Provide the [x, y] coordinate of the cell's center where the given text is located.  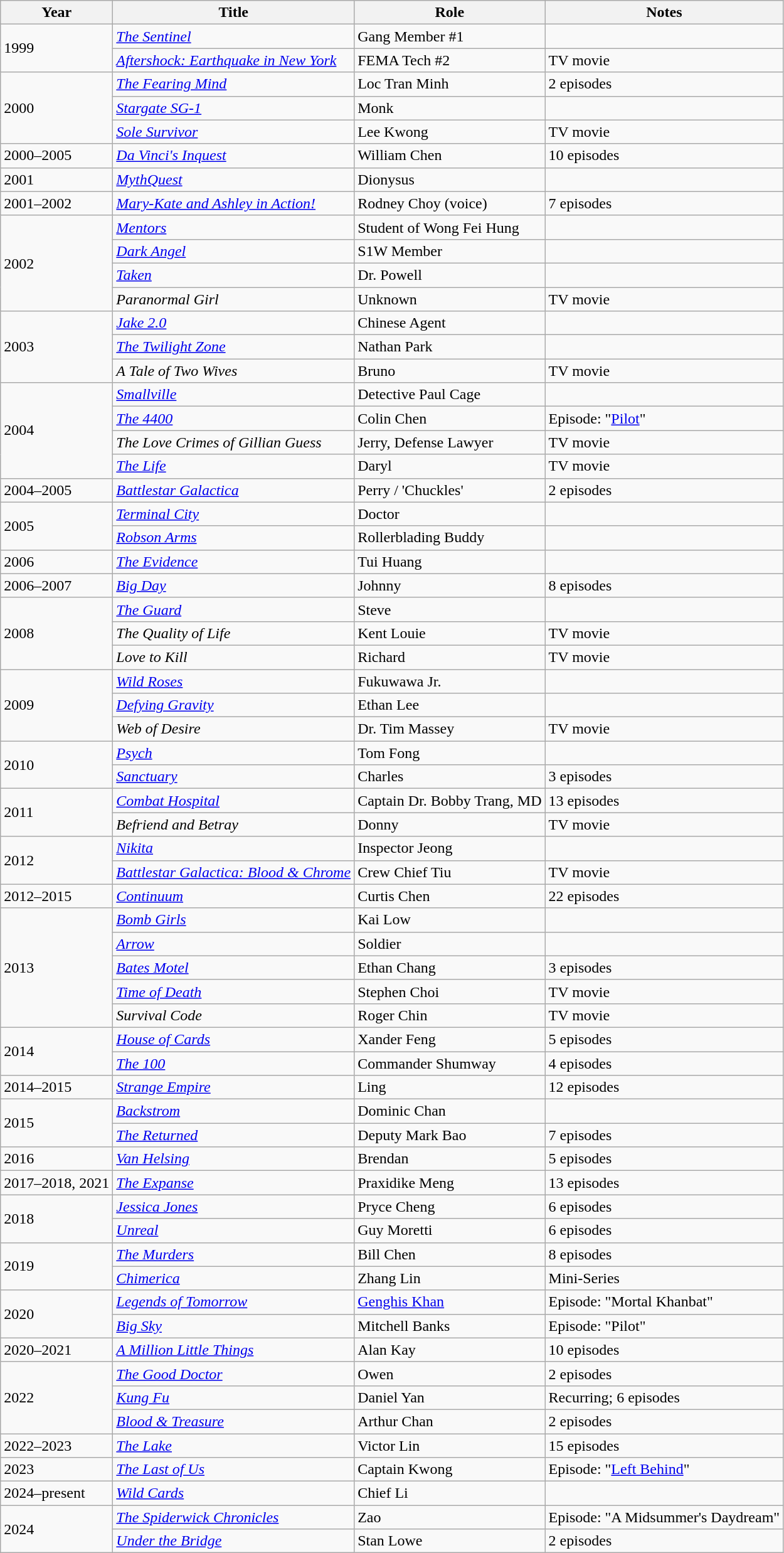
Zao [450, 1517]
Chimerica [233, 1278]
Web of Desire [233, 729]
Arthur Chan [450, 1421]
Battlestar Galactica [233, 490]
Unknown [450, 299]
Praxidike Meng [450, 1183]
Colin Chen [450, 419]
The Spiderwick Chronicles [233, 1517]
4 episodes [664, 1064]
2020–2021 [56, 1350]
Daryl [450, 466]
The 100 [233, 1064]
The Last of Us [233, 1470]
Year [56, 13]
The Good Doctor [233, 1374]
Bill Chen [450, 1254]
Under the Bridge [233, 1541]
Battlestar Galactica: Blood & Chrome [233, 872]
2024–present [56, 1493]
Continuum [233, 896]
Rollerblading Buddy [450, 538]
Episode: "Mortal Khanbat" [664, 1302]
Loc Tran Minh [450, 84]
Daniel Yan [450, 1397]
22 episodes [664, 896]
The Guard [233, 609]
2004–2005 [56, 490]
Rodney Choy (voice) [450, 203]
Bomb Girls [233, 920]
2022–2023 [56, 1445]
Ethan Lee [450, 705]
Taken [233, 275]
Kai Low [450, 920]
Terminal City [233, 514]
Aftershock: Earthquake in New York [233, 60]
Perry / 'Chuckles' [450, 490]
Blood & Treasure [233, 1421]
2014 [56, 1051]
Sanctuary [233, 777]
The Lake [233, 1445]
Sole Survivor [233, 132]
Zhang Lin [450, 1278]
2015 [56, 1123]
The 4400 [233, 419]
Steve [450, 609]
Nathan Park [450, 347]
2019 [56, 1266]
The Evidence [233, 562]
Pryce Cheng [450, 1207]
2010 [56, 765]
Inspector Jeong [450, 848]
Paranormal Girl [233, 299]
2005 [56, 526]
The Twilight Zone [233, 347]
Da Vinci's Inquest [233, 156]
Gang Member #1 [450, 36]
2009 [56, 705]
Dr. Powell [450, 275]
Commander Shumway [450, 1064]
Roger Chin [450, 1015]
Unreal [233, 1230]
2006–2007 [56, 585]
2012–2015 [56, 896]
Defying Gravity [233, 705]
2004 [56, 430]
Genghis Khan [450, 1302]
2013 [56, 968]
Nikita [233, 848]
The Fearing Mind [233, 84]
Mary-Kate and Ashley in Action! [233, 203]
2016 [56, 1159]
Stephen Choi [450, 991]
2001 [56, 179]
Psych [233, 753]
2001–2002 [56, 203]
Robson Arms [233, 538]
2002 [56, 263]
Episode: "Left Behind" [664, 1470]
Befriend and Betray [233, 825]
Jake 2.0 [233, 323]
Legends of Tomorrow [233, 1302]
2022 [56, 1397]
Student of Wong Fei Hung [450, 227]
Jessica Jones [233, 1207]
Captain Dr. Bobby Trang, MD [450, 801]
Time of Death [233, 991]
The Life [233, 466]
Stan Lowe [450, 1541]
Ling [450, 1087]
Guy Moretti [450, 1230]
Strange Empire [233, 1087]
Backstrom [233, 1111]
Johnny [450, 585]
2024 [56, 1529]
The Murders [233, 1254]
A Million Little Things [233, 1350]
Mini-Series [664, 1278]
2018 [56, 1219]
Doctor [450, 514]
The Love Crimes of Gillian Guess [233, 442]
Detective Paul Cage [450, 395]
MythQuest [233, 179]
Donny [450, 825]
Arrow [233, 944]
Dominic Chan [450, 1111]
Dr. Tim Massey [450, 729]
Bates Motel [233, 968]
Episode: "A Midsummer's Daydream" [664, 1517]
Alan Kay [450, 1350]
2012 [56, 860]
The Returned [233, 1135]
Smallville [233, 395]
12 episodes [664, 1087]
2011 [56, 813]
Fukuwawa Jr. [450, 681]
Owen [450, 1374]
2008 [56, 633]
2014–2015 [56, 1087]
2003 [56, 347]
The Quality of Life [233, 633]
Notes [664, 13]
Mitchell Banks [450, 1326]
Kent Louie [450, 633]
Love to Kill [233, 657]
Survival Code [233, 1015]
Dark Angel [233, 251]
Lee Kwong [450, 132]
Curtis Chen [450, 896]
A Tale of Two Wives [233, 371]
Victor Lin [450, 1445]
FEMA Tech #2 [450, 60]
Dionysus [450, 179]
2020 [56, 1314]
2017–2018, 2021 [56, 1183]
The Sentinel [233, 36]
Brendan [450, 1159]
Stargate SG-1 [233, 108]
William Chen [450, 156]
Recurring; 6 episodes [664, 1397]
Mentors [233, 227]
2000–2005 [56, 156]
Van Helsing [233, 1159]
Richard [450, 657]
Bruno [450, 371]
2023 [56, 1470]
Jerry, Defense Lawyer [450, 442]
Wild Cards [233, 1493]
Xander Feng [450, 1039]
Crew Chief Tiu [450, 872]
1999 [56, 48]
15 episodes [664, 1445]
Chinese Agent [450, 323]
Tom Fong [450, 753]
Monk [450, 108]
Chief Li [450, 1493]
Soldier [450, 944]
S1W Member [450, 251]
Deputy Mark Bao [450, 1135]
Charles [450, 777]
2006 [56, 562]
Tui Huang [450, 562]
Role [450, 13]
Combat Hospital [233, 801]
Big Sky [233, 1326]
Kung Fu [233, 1397]
House of Cards [233, 1039]
Title [233, 13]
Captain Kwong [450, 1470]
Ethan Chang [450, 968]
The Expanse [233, 1183]
Big Day [233, 585]
2000 [56, 108]
Wild Roses [233, 681]
